Scan for the cell matching the given text and deliver its [x, y] coordinate at center. 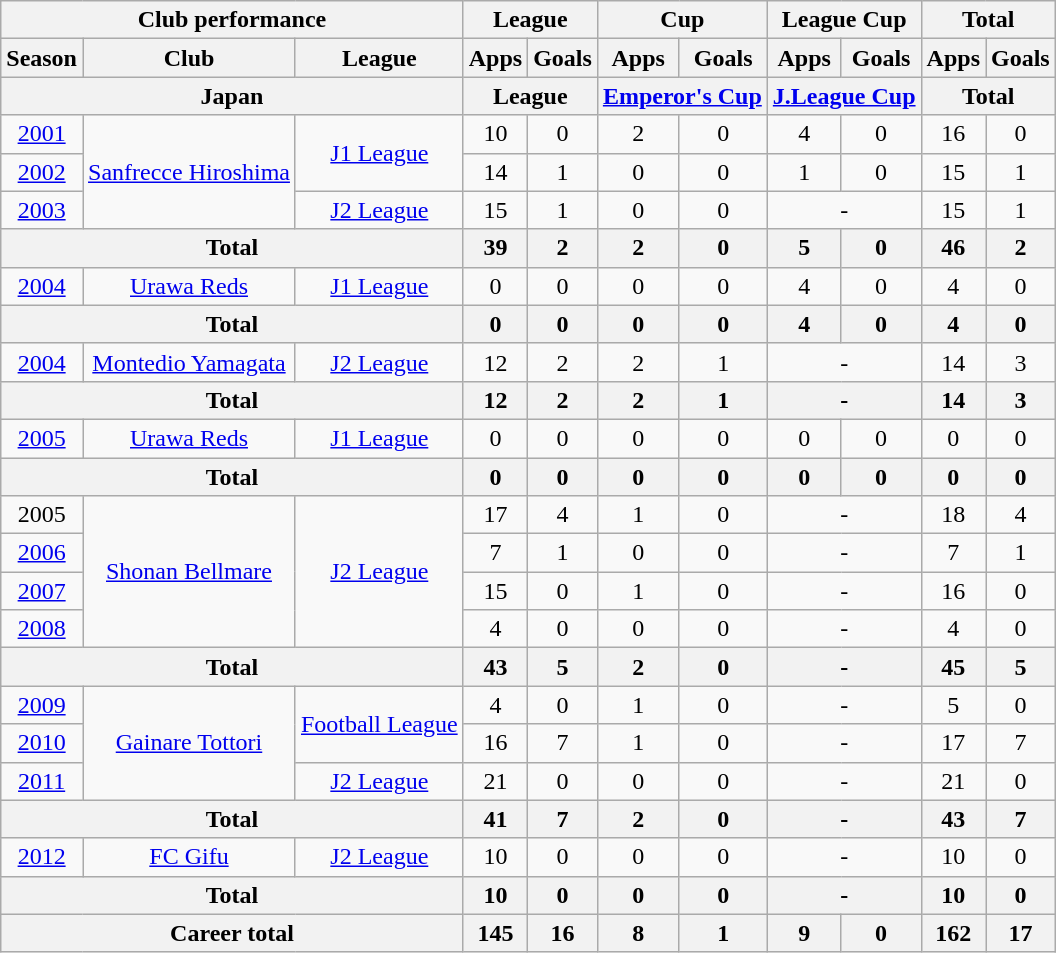
Club performance [232, 20]
2003 [42, 210]
Sanfrecce Hiroshima [188, 172]
2010 [42, 743]
Cup [682, 20]
2006 [42, 553]
FC Gifu [188, 857]
145 [495, 933]
Season [42, 58]
2007 [42, 591]
2011 [42, 781]
Gainare Tottori [188, 743]
2009 [42, 705]
45 [953, 667]
Japan [232, 96]
J.League Cup [844, 96]
8 [638, 933]
2008 [42, 629]
League Cup [844, 20]
Club [188, 58]
46 [953, 248]
39 [495, 248]
Career total [232, 933]
Emperor's Cup [682, 96]
Montedio Yamagata [188, 362]
2002 [42, 172]
41 [495, 819]
Football League [379, 724]
2012 [42, 857]
162 [953, 933]
Shonan Bellmare [188, 572]
18 [953, 515]
9 [804, 933]
2001 [42, 134]
